Determine the (X, Y) coordinate at the center of the cell enclosing the given text.  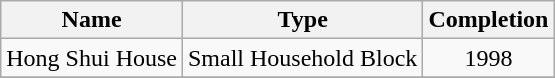
Small Household Block (302, 58)
Completion (488, 20)
Type (302, 20)
1998 (488, 58)
Hong Shui House (92, 58)
Name (92, 20)
